Determine the (X, Y) coordinate at the center of the cell enclosing the given text.  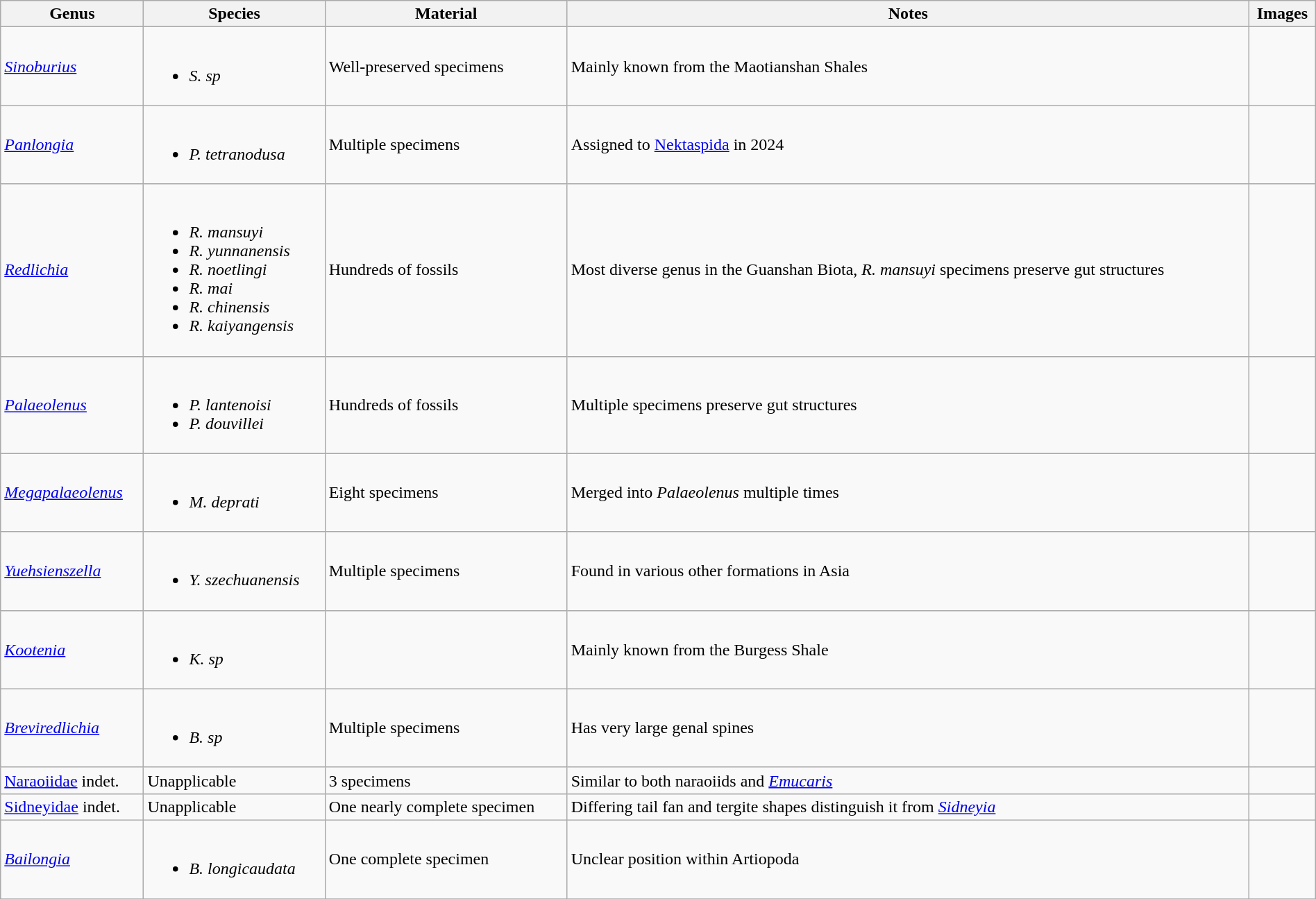
Bailongia (72, 859)
Has very large genal spines (908, 728)
Sinoburius (72, 67)
Material (446, 14)
Breviredlichia (72, 728)
Well-preserved specimens (446, 67)
M. deprati (235, 493)
Kootenia (72, 650)
Eight specimens (446, 493)
Megapalaeolenus (72, 493)
Found in various other formations in Asia (908, 571)
P. lantenoisiP. douvillei (235, 405)
Y. szechuanensis (235, 571)
Most diverse genus in the Guanshan Biota, R. mansuyi specimens preserve gut structures (908, 270)
Images (1282, 14)
Species (235, 14)
B. sp (235, 728)
Unclear position within Artiopoda (908, 859)
Differing tail fan and tergite shapes distinguish it from Sidneyia (908, 807)
R. mansuyiR. yunnanensisR. noetlingiR. maiR. chinensisR. kaiyangensis (235, 270)
B. longicaudata (235, 859)
S. sp (235, 67)
One nearly complete specimen (446, 807)
Notes (908, 14)
3 specimens (446, 780)
Merged into Palaeolenus multiple times (908, 493)
Sidneyidae indet. (72, 807)
Genus (72, 14)
Naraoiidae indet. (72, 780)
Mainly known from the Burgess Shale (908, 650)
Redlichia (72, 270)
Similar to both naraoiids and Emucaris (908, 780)
Panlongia (72, 144)
P. tetranodusa (235, 144)
K. sp (235, 650)
Assigned to Nektaspida in 2024 (908, 144)
One complete specimen (446, 859)
Palaeolenus (72, 405)
Multiple specimens preserve gut structures (908, 405)
Mainly known from the Maotianshan Shales (908, 67)
Yuehsienszella (72, 571)
